Detect which cell encompasses the target text, then output its [x, y] center coordinate. 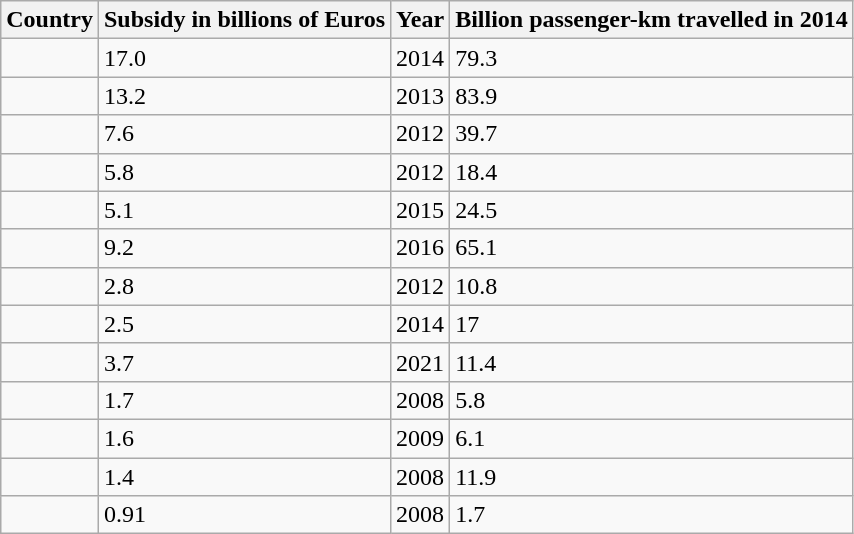
6.1 [652, 438]
Billion passenger-km travelled in 2014 [652, 20]
2013 [420, 96]
2.8 [244, 286]
2021 [420, 362]
65.1 [652, 248]
79.3 [652, 58]
18.4 [652, 172]
Country [50, 20]
1.4 [244, 477]
39.7 [652, 134]
11.9 [652, 477]
17 [652, 324]
0.91 [244, 515]
Year [420, 20]
7.6 [244, 134]
Subsidy in billions of Euros [244, 20]
1.6 [244, 438]
3.7 [244, 362]
11.4 [652, 362]
2016 [420, 248]
2.5 [244, 324]
2015 [420, 210]
5.1 [244, 210]
13.2 [244, 96]
10.8 [652, 286]
17.0 [244, 58]
9.2 [244, 248]
2009 [420, 438]
24.5 [652, 210]
83.9 [652, 96]
